Extract the (X, Y) coordinate from the center of the cell holding the provided text.  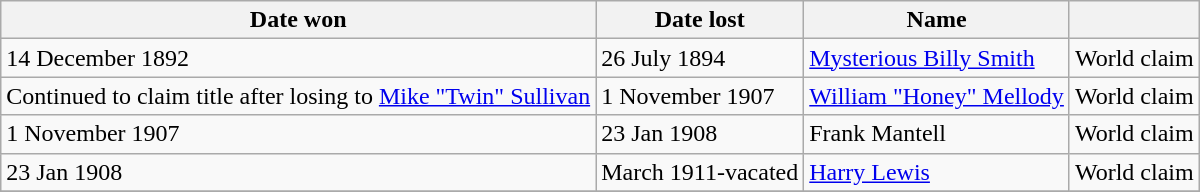
Harry Lewis (937, 172)
26 July 1894 (700, 58)
Mysterious Billy Smith (937, 58)
14 December 1892 (298, 58)
Name (937, 20)
Date lost (700, 20)
Continued to claim title after losing to Mike "Twin" Sullivan (298, 96)
March 1911-vacated (700, 172)
Date won (298, 20)
William "Honey" Mellody (937, 96)
Frank Mantell (937, 134)
